Locate the cell with the specified text and output its (x, y) center coordinate. 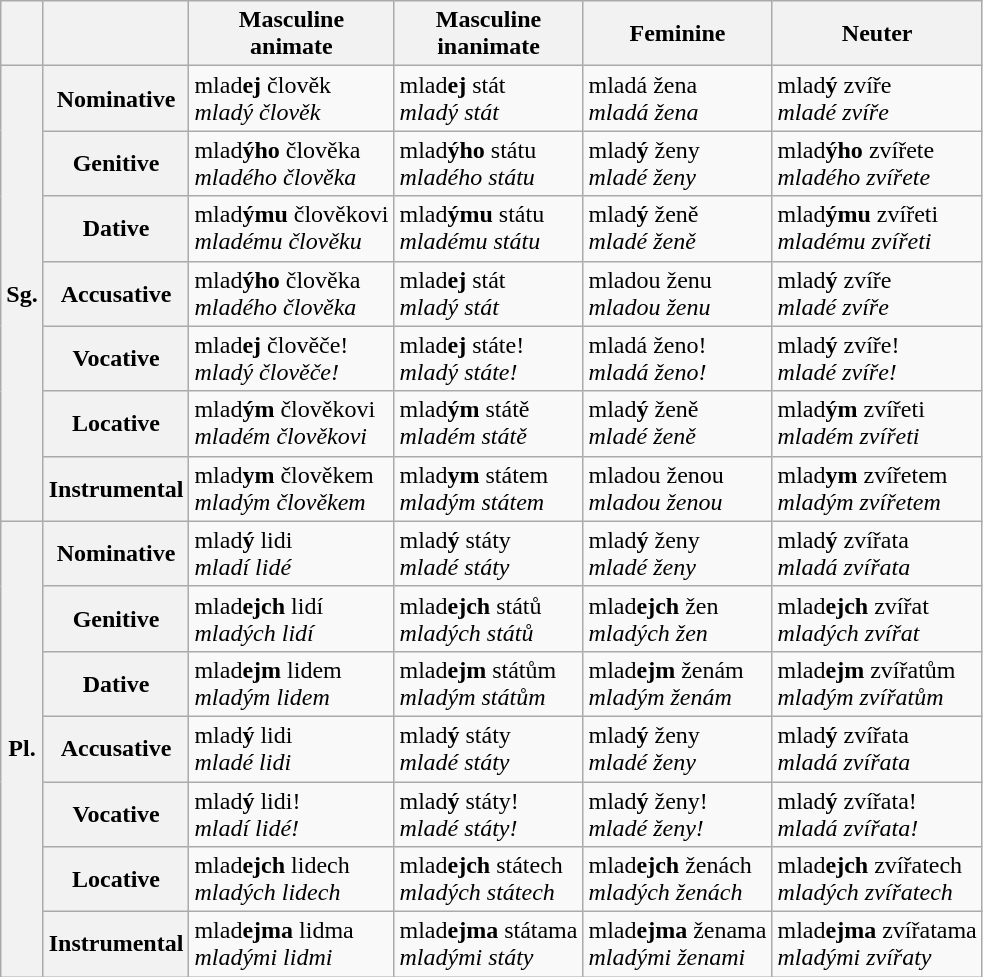
mladým zvířetimladém zvířeti (877, 424)
mladejma ženamamladými ženami (678, 944)
mladym zvířetemmladým zvířetem (877, 488)
mladejch státechmladých státech (488, 880)
mladejch zvířatmladých zvířat (877, 618)
mladý státy!mladé státy! (488, 814)
mladý ženy!mladé ženy! (678, 814)
mladejch lidímladých lidí (292, 618)
mladejm státůmmladým státům (488, 684)
mladej státe!mladý státe! (488, 358)
mladej člověče!mladý člověče! (292, 358)
mladýmu zvířetimladému zvířeti (877, 228)
mladýmu státumladému státu (488, 228)
Pl. (22, 748)
mladej člověkmladý člověk (292, 98)
mladejm lidemmladým lidem (292, 684)
mladejch zvířatechmladých zvířatech (877, 880)
mladý lidi!mladí lidé! (292, 814)
mladym člověkemmladým člověkem (292, 488)
mladá ženo!mladá ženo! (678, 358)
mladýho zvířetemladého zvířete (877, 164)
mladejch lidechmladých lidech (292, 880)
Masculineinanimate (488, 34)
mladejma zvířatamamladými zvířaty (877, 944)
mladým státěmladém státě (488, 424)
mladý zvířata!mladá zvířata! (877, 814)
mladejma lidmamladými lidmi (292, 944)
mladejm ženámmladým ženám (678, 684)
mladejch ženáchmladých ženách (678, 880)
mladou ženumladou ženu (678, 294)
Neuter (877, 34)
mladejma státamamladými státy (488, 944)
Sg. (22, 294)
mladou ženoumladou ženou (678, 488)
mladá ženamladá žena (678, 98)
mladý zvíře!mladé zvíře! (877, 358)
mladý lidimladé lidi (292, 748)
mladejch státůmladých států (488, 618)
Masculineanimate (292, 34)
mladejm zvířatůmmladým zvířatům (877, 684)
mladý lidimladí lidé (292, 554)
mladým člověkovimladém člověkovi (292, 424)
mladym státemmladým státem (488, 488)
mladýho státumladého státu (488, 164)
Feminine (678, 34)
mladejch ženmladých žen (678, 618)
mladýmu člověkovimladému člověku (292, 228)
